Pinpoint the cell where the given text exists, returning its (X, Y) midpoint coordinate. 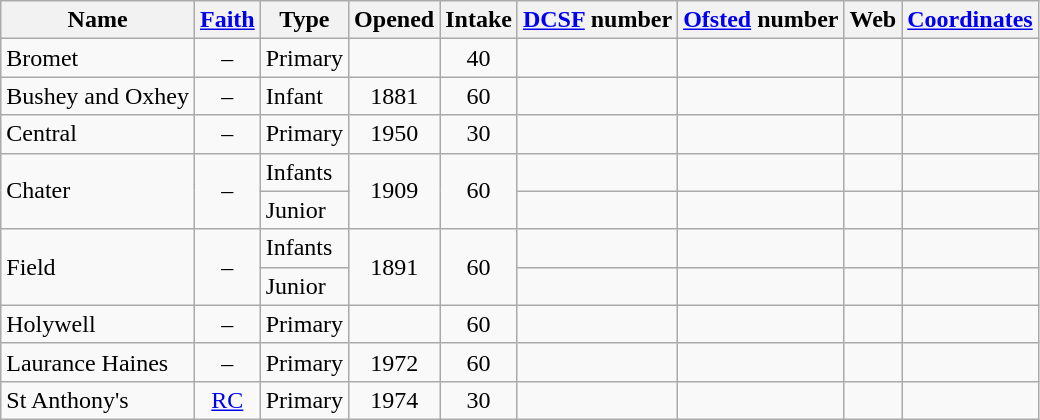
Name (98, 20)
Coordinates (970, 20)
Faith (227, 20)
Bushey and Oxhey (98, 96)
Central (98, 134)
Web (873, 20)
Field (98, 267)
Ofsted number (761, 20)
Opened (394, 20)
1891 (394, 267)
40 (479, 58)
1950 (394, 134)
Infant (304, 96)
1974 (394, 400)
Bromet (98, 58)
Chater (98, 191)
Intake (479, 20)
St Anthony's (98, 400)
1972 (394, 362)
DCSF number (597, 20)
Type (304, 20)
RC (227, 400)
Laurance Haines (98, 362)
Holywell (98, 324)
1881 (394, 96)
1909 (394, 191)
